Search for the cell housing the specified text and yield its [X, Y] center coordinate. 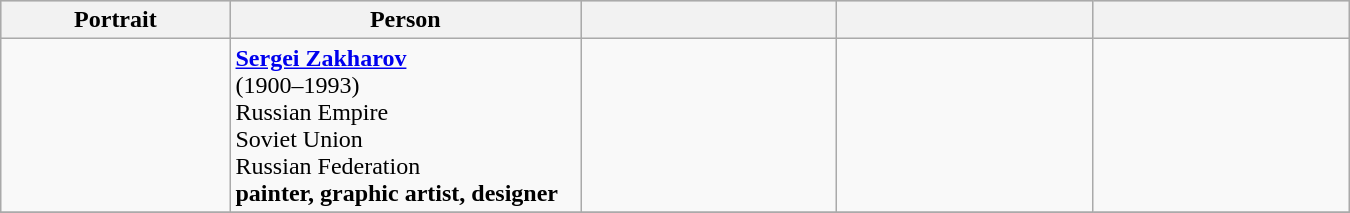
Sergei Zakharov (1900–1993)Russian EmpireSoviet UnionRussian Federationpainter, graphic artist, designer [406, 126]
Portrait [116, 20]
Person [406, 20]
